Provide the (X, Y) coordinate of the cell's center where the given text is located.  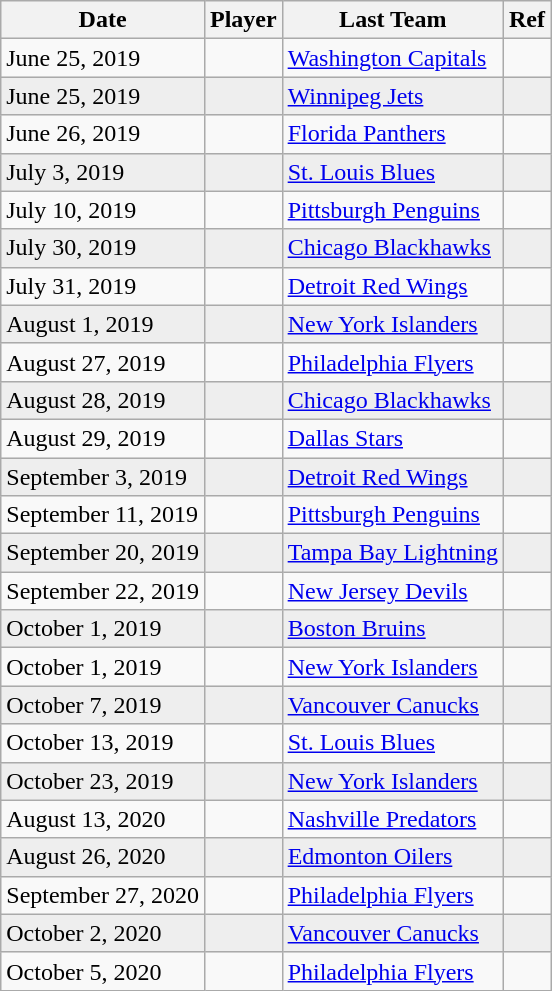
September 27, 2020 (103, 895)
July 30, 2019 (103, 248)
July 31, 2019 (103, 286)
Boston Bruins (392, 629)
Florida Panthers (392, 134)
August 28, 2019 (103, 400)
July 10, 2019 (103, 210)
July 3, 2019 (103, 172)
August 1, 2019 (103, 324)
September 22, 2019 (103, 591)
June 26, 2019 (103, 134)
September 11, 2019 (103, 515)
Last Team (392, 20)
September 3, 2019 (103, 477)
Date (103, 20)
August 26, 2020 (103, 857)
August 27, 2019 (103, 362)
Dallas Stars (392, 438)
Nashville Predators (392, 819)
October 5, 2020 (103, 971)
Player (243, 20)
Tampa Bay Lightning (392, 553)
September 20, 2019 (103, 553)
October 7, 2019 (103, 705)
August 13, 2020 (103, 819)
New Jersey Devils (392, 591)
Washington Capitals (392, 58)
Ref (526, 20)
August 29, 2019 (103, 438)
October 13, 2019 (103, 743)
October 2, 2020 (103, 933)
Edmonton Oilers (392, 857)
October 23, 2019 (103, 781)
Winnipeg Jets (392, 96)
